Determine the (x, y) coordinate at the center of the cell enclosing the given text.  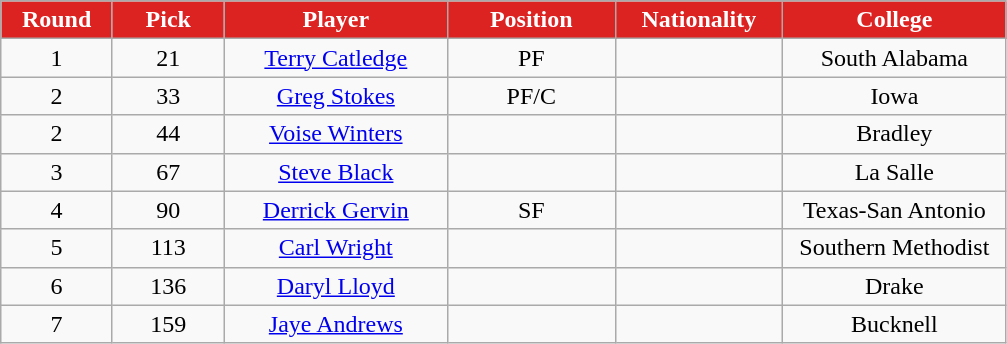
Pick (168, 20)
Voise Winters (336, 134)
7 (57, 324)
Bradley (894, 134)
Position (532, 20)
Iowa (894, 96)
College (894, 20)
6 (57, 286)
67 (168, 172)
Jaye Andrews (336, 324)
La Salle (894, 172)
Carl Wright (336, 248)
3 (57, 172)
Texas-San Antonio (894, 210)
Nationality (699, 20)
Southern Methodist (894, 248)
South Alabama (894, 58)
5 (57, 248)
136 (168, 286)
PF (532, 58)
Bucknell (894, 324)
Drake (894, 286)
21 (168, 58)
PF/C (532, 96)
Steve Black (336, 172)
1 (57, 58)
44 (168, 134)
33 (168, 96)
Player (336, 20)
90 (168, 210)
4 (57, 210)
Greg Stokes (336, 96)
Daryl Lloyd (336, 286)
Terry Catledge (336, 58)
159 (168, 324)
Round (57, 20)
Derrick Gervin (336, 210)
113 (168, 248)
SF (532, 210)
